Search for the cell housing the specified text and yield its (X, Y) center coordinate. 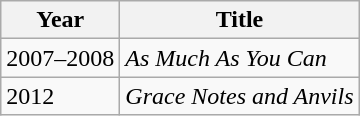
Title (240, 20)
Grace Notes and Anvils (240, 96)
Year (60, 20)
2012 (60, 96)
As Much As You Can (240, 58)
2007–2008 (60, 58)
